Search for the cell housing the specified text and yield its (x, y) center coordinate. 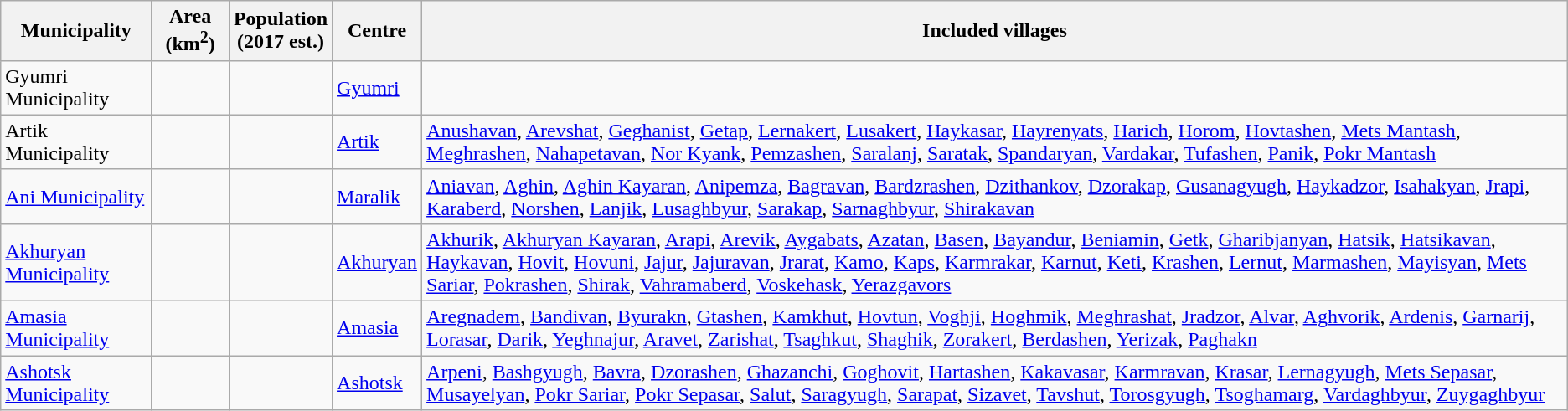
Municipality (76, 31)
Amasia Municipality (76, 328)
Akhuryan (377, 262)
Akhuryan Municipality (76, 262)
Gyumri (377, 87)
Artik (377, 142)
Included villages (995, 31)
Centre (377, 31)
Maralik (377, 196)
Ani Municipality (76, 196)
Artik Municipality (76, 142)
Amasia (377, 328)
Area (km2) (191, 31)
Ashotsk (377, 383)
Population(2017 est.) (280, 31)
Ashotsk Municipality (76, 383)
Gyumri Municipality (76, 87)
